Locate the cell with the specified text and output its [x, y] center coordinate. 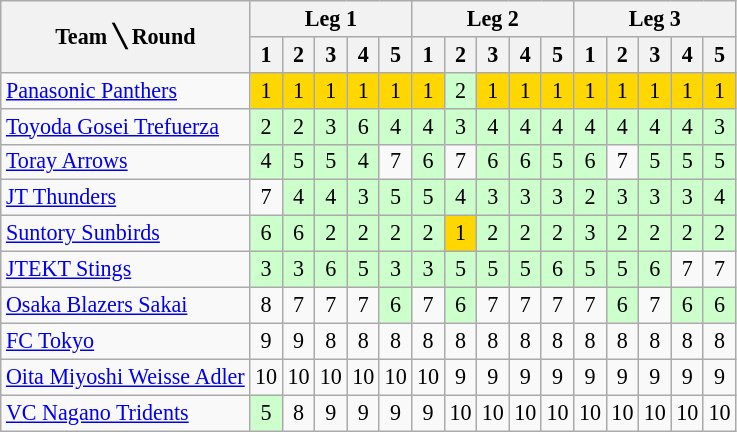
Osaka Blazers Sakai [126, 305]
FC Tokyo [126, 341]
JT Thunders [126, 198]
Team ╲ Round [126, 36]
Oita Miyoshi Weisse Adler [126, 377]
Toray Arrows [126, 162]
Panasonic Panthers [126, 90]
Suntory Sunbirds [126, 233]
JTEKT Stings [126, 269]
VC Nagano Tridents [126, 412]
Leg 1 [331, 18]
Leg 3 [655, 18]
Toyoda Gosei Trefuerza [126, 126]
Leg 2 [493, 18]
